Return the (x, y) coordinate for the center point of the cell that contains the specified text.  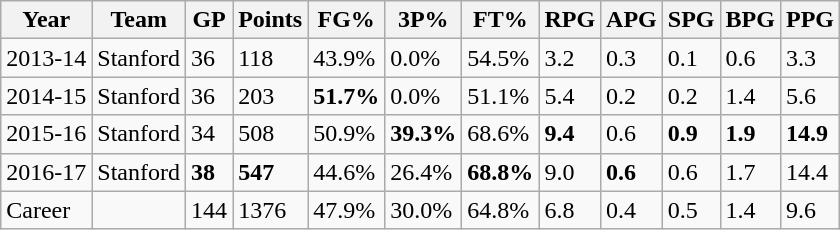
68.6% (500, 134)
2016-17 (46, 172)
1376 (270, 210)
SPG (691, 20)
3.2 (570, 58)
1.9 (750, 134)
54.5% (500, 58)
47.9% (346, 210)
Team (139, 20)
2015-16 (46, 134)
68.8% (500, 172)
PPG (810, 20)
39.3% (424, 134)
2013-14 (46, 58)
9.4 (570, 134)
9.6 (810, 210)
50.9% (346, 134)
44.6% (346, 172)
43.9% (346, 58)
0.3 (632, 58)
1.7 (750, 172)
FT% (500, 20)
5.6 (810, 96)
GP (210, 20)
118 (270, 58)
Career (46, 210)
9.0 (570, 172)
64.8% (500, 210)
144 (210, 210)
0.1 (691, 58)
BPG (750, 20)
14.9 (810, 134)
14.4 (810, 172)
5.4 (570, 96)
508 (270, 134)
FG% (346, 20)
26.4% (424, 172)
2014-15 (46, 96)
203 (270, 96)
APG (632, 20)
0.4 (632, 210)
Points (270, 20)
Year (46, 20)
547 (270, 172)
6.8 (570, 210)
51.7% (346, 96)
3.3 (810, 58)
51.1% (500, 96)
30.0% (424, 210)
RPG (570, 20)
38 (210, 172)
34 (210, 134)
0.9 (691, 134)
3P% (424, 20)
0.5 (691, 210)
